Identify which cell holds the provided text, then report its (X, Y) central coordinate. 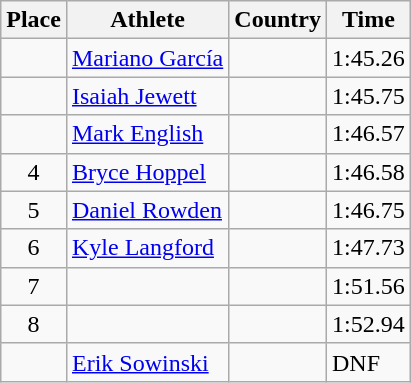
DNF (369, 362)
Mariano García (147, 58)
Place (34, 20)
8 (34, 324)
Kyle Langford (147, 248)
1:45.26 (369, 58)
5 (34, 210)
1:52.94 (369, 324)
4 (34, 172)
1:46.58 (369, 172)
Isaiah Jewett (147, 96)
7 (34, 286)
1:51.56 (369, 286)
Time (369, 20)
1:45.75 (369, 96)
Daniel Rowden (147, 210)
Bryce Hoppel (147, 172)
1:46.57 (369, 134)
1:46.75 (369, 210)
Erik Sowinski (147, 362)
Mark English (147, 134)
1:47.73 (369, 248)
6 (34, 248)
Athlete (147, 20)
Country (278, 20)
